Provide the [x, y] coordinate of the cell's center where the given text is located.  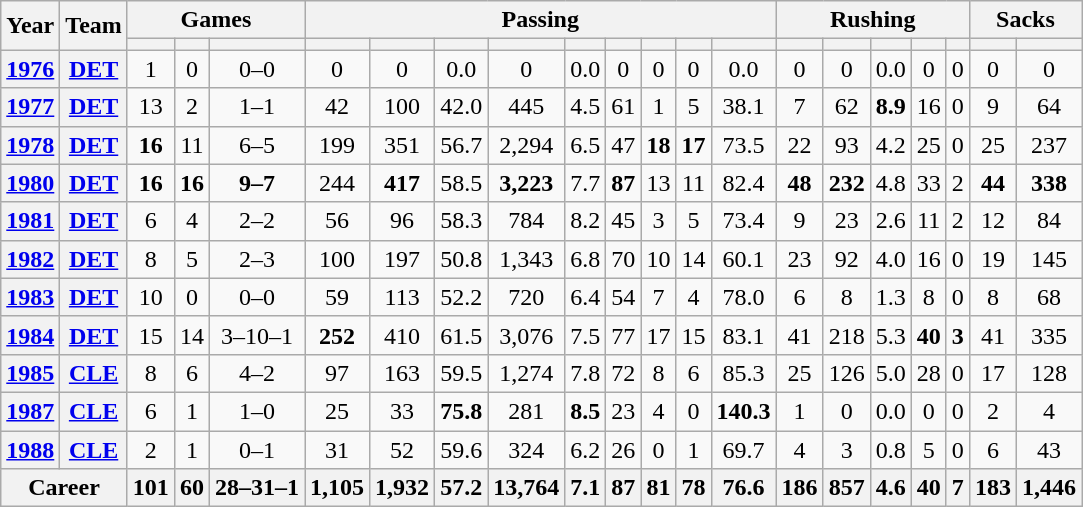
1977 [30, 107]
163 [402, 373]
64 [1048, 107]
338 [1048, 183]
84 [1048, 221]
8.5 [586, 411]
61 [624, 107]
81 [658, 488]
76.6 [744, 488]
96 [402, 221]
101 [150, 488]
1988 [30, 449]
4–2 [256, 373]
4.0 [890, 259]
58.5 [462, 183]
7.1 [586, 488]
183 [992, 488]
281 [526, 411]
8.2 [586, 221]
13,764 [526, 488]
417 [402, 183]
68 [1048, 297]
3,076 [526, 335]
351 [402, 145]
6.5 [586, 145]
31 [338, 449]
70 [624, 259]
52.2 [462, 297]
6.4 [586, 297]
Team [94, 26]
18 [658, 145]
113 [402, 297]
73.4 [744, 221]
75.8 [462, 411]
22 [800, 145]
1976 [30, 69]
0.8 [890, 449]
186 [800, 488]
Year [30, 26]
1981 [30, 221]
1–0 [256, 411]
59.5 [462, 373]
82.4 [744, 183]
324 [526, 449]
42 [338, 107]
199 [338, 145]
83.1 [744, 335]
Rushing [872, 20]
28–31–1 [256, 488]
145 [1048, 259]
5.0 [890, 373]
445 [526, 107]
6.8 [586, 259]
28 [928, 373]
4.2 [890, 145]
2–3 [256, 259]
7.8 [586, 373]
1980 [30, 183]
244 [338, 183]
44 [992, 183]
7.7 [586, 183]
5.3 [890, 335]
1,105 [338, 488]
2–2 [256, 221]
19 [992, 259]
1.3 [890, 297]
45 [624, 221]
1,343 [526, 259]
857 [846, 488]
50.8 [462, 259]
1983 [30, 297]
43 [1048, 449]
1987 [30, 411]
1985 [30, 373]
78 [694, 488]
60 [192, 488]
1984 [30, 335]
1978 [30, 145]
3,223 [526, 183]
126 [846, 373]
4.6 [890, 488]
47 [624, 145]
1,446 [1048, 488]
720 [526, 297]
140.3 [744, 411]
218 [846, 335]
3–10–1 [256, 335]
60.1 [744, 259]
7.5 [586, 335]
77 [624, 335]
1982 [30, 259]
58.3 [462, 221]
78.0 [744, 297]
73.5 [744, 145]
1–1 [256, 107]
59.6 [462, 449]
69.7 [744, 449]
Games [216, 20]
48 [800, 183]
72 [624, 373]
6–5 [256, 145]
1,274 [526, 373]
56.7 [462, 145]
4.8 [890, 183]
59 [338, 297]
8.9 [890, 107]
Career [64, 488]
237 [1048, 145]
57.2 [462, 488]
232 [846, 183]
85.3 [744, 373]
128 [1048, 373]
26 [624, 449]
Sacks [1025, 20]
93 [846, 145]
61.5 [462, 335]
197 [402, 259]
2.6 [890, 221]
784 [526, 221]
Passing [541, 20]
97 [338, 373]
252 [338, 335]
62 [846, 107]
42.0 [462, 107]
2,294 [526, 145]
4.5 [586, 107]
9–7 [256, 183]
6.2 [586, 449]
52 [402, 449]
54 [624, 297]
335 [1048, 335]
38.1 [744, 107]
56 [338, 221]
410 [402, 335]
1,932 [402, 488]
12 [992, 221]
0–1 [256, 449]
92 [846, 259]
